Provide the [X, Y] coordinate of the cell's center where the given text is located.  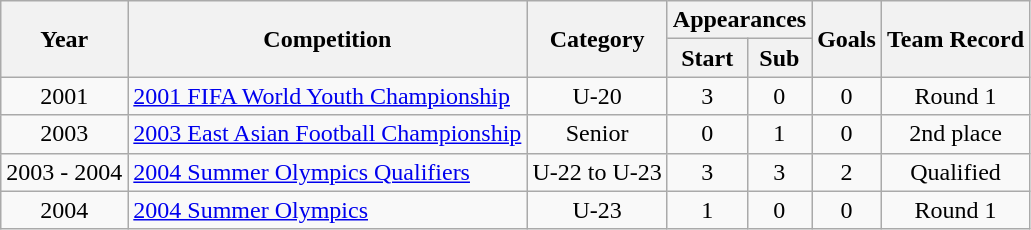
Team Record [955, 39]
Start [707, 58]
Goals [847, 39]
Year [64, 39]
Sub [780, 58]
2003 East Asian Football Championship [328, 134]
U-20 [597, 96]
2nd place [955, 134]
2004 Summer Olympics Qualifiers [328, 172]
Appearances [739, 20]
Competition [328, 39]
Qualified [955, 172]
2003 - 2004 [64, 172]
Senior [597, 134]
2004 [64, 210]
U-22 to U-23 [597, 172]
U-23 [597, 210]
2004 Summer Olympics [328, 210]
2 [847, 172]
Category [597, 39]
2001 FIFA World Youth Championship [328, 96]
2001 [64, 96]
2003 [64, 134]
